Capture the cell that displays the provided text and extract its (X, Y) central coordinate. 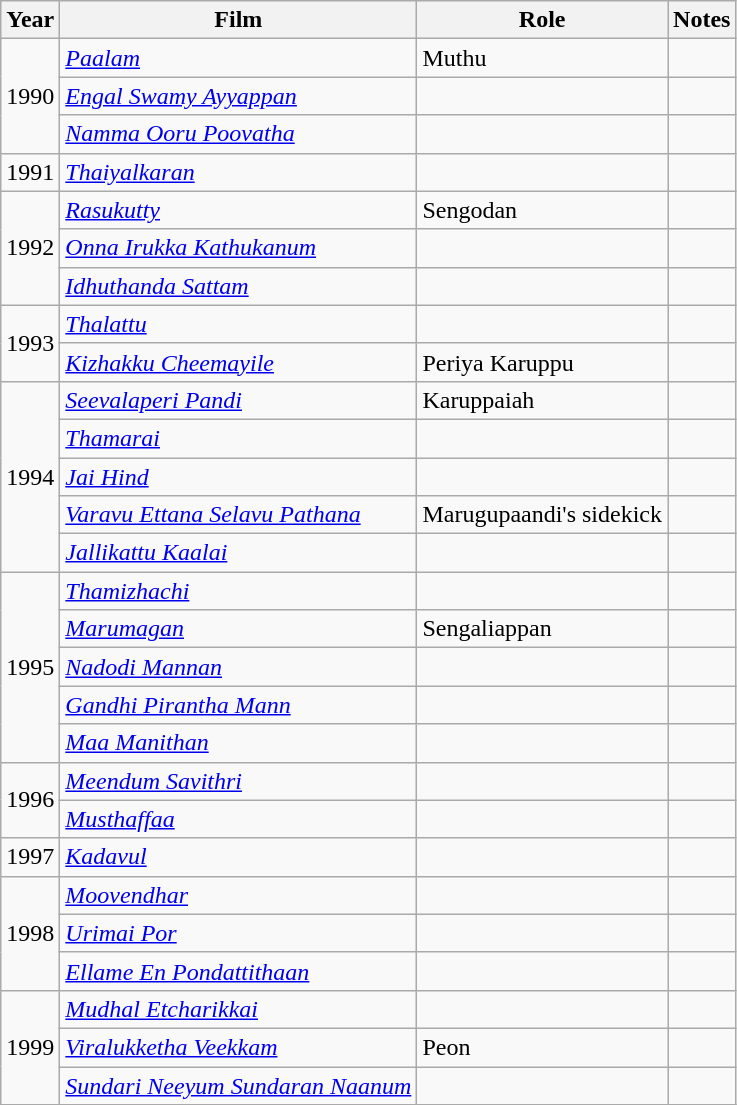
Moovendhar (238, 895)
Seevalaperi Pandi (238, 400)
Varavu Ettana Selavu Pathana (238, 515)
Kizhakku Cheemayile (238, 362)
Ellame En Pondattithaan (238, 971)
Mudhal Etcharikkai (238, 1009)
Thaiyalkaran (238, 172)
Muthu (542, 58)
Role (542, 20)
Year (30, 20)
Peon (542, 1047)
Thalattu (238, 324)
Paalam (238, 58)
1997 (30, 857)
Maa Manithan (238, 743)
Jai Hind (238, 477)
1995 (30, 667)
Film (238, 20)
Thamarai (238, 438)
Periya Karuppu (542, 362)
Namma Ooru Poovatha (238, 134)
Marugupaandi's sidekick (542, 515)
Kadavul (238, 857)
1992 (30, 248)
Jallikattu Kaalai (238, 553)
Urimai Por (238, 933)
Idhuthanda Sattam (238, 286)
Musthaffaa (238, 819)
1990 (30, 96)
Rasukutty (238, 210)
Engal Swamy Ayyappan (238, 96)
Gandhi Pirantha Mann (238, 705)
Onna Irukka Kathukanum (238, 248)
Karuppaiah (542, 400)
Viralukketha Veekkam (238, 1047)
Sundari Neeyum Sundaran Naanum (238, 1085)
1998 (30, 933)
1996 (30, 800)
Meendum Savithri (238, 781)
Sengodan (542, 210)
Marumagan (238, 629)
Nadodi Mannan (238, 667)
1991 (30, 172)
1993 (30, 343)
1994 (30, 476)
Thamizhachi (238, 591)
1999 (30, 1047)
Sengaliappan (542, 629)
Notes (702, 20)
